Identify which cell holds the provided text, then report its (X, Y) central coordinate. 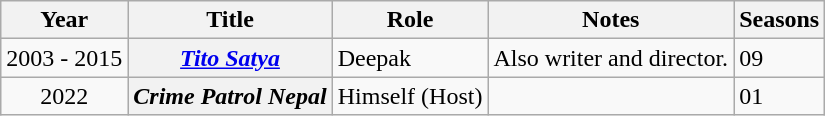
Notes (611, 20)
Himself (Host) (410, 96)
Seasons (780, 20)
Role (410, 20)
2003 - 2015 (64, 58)
Tito Satya (230, 58)
Also writer and director. (611, 58)
2022 (64, 96)
01 (780, 96)
09 (780, 58)
Deepak (410, 58)
Year (64, 20)
Crime Patrol Nepal (230, 96)
Title (230, 20)
